Pinpoint the cell where the given text exists, returning its [X, Y] midpoint coordinate. 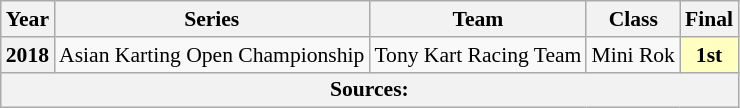
Tony Kart Racing Team [478, 55]
Year [28, 19]
2018 [28, 55]
1st [709, 55]
Final [709, 19]
Mini Rok [632, 55]
Class [632, 19]
Series [212, 19]
Asian Karting Open Championship [212, 55]
Team [478, 19]
Sources: [370, 90]
